Find where the given text appears and provide that cell's center as (X, Y) coordinate. 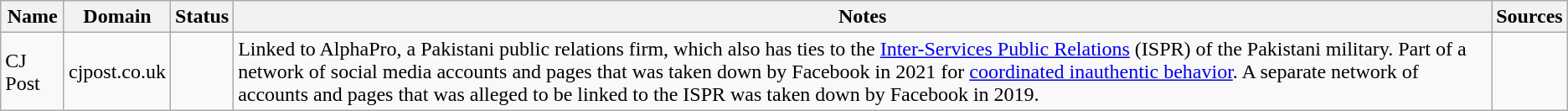
Name (33, 17)
CJ Post (33, 71)
Notes (863, 17)
Sources (1529, 17)
Status (203, 17)
cjpost.co.uk (117, 71)
Domain (117, 17)
